Return [x, y] of the center of cell containing provided text 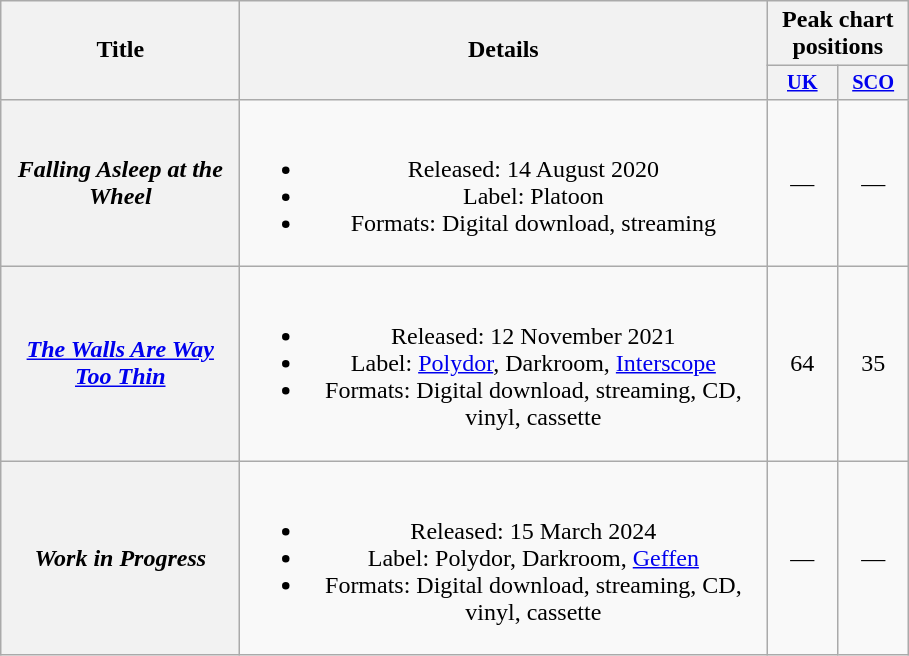
UK [802, 83]
Released: 15 March 2024Label: Polydor, Darkroom, GeffenFormats: Digital download, streaming, CD, vinyl, cassette [504, 558]
Peak chart positions [838, 34]
Falling Asleep at the Wheel [120, 182]
Released: 12 November 2021Label: Polydor, Darkroom, InterscopeFormats: Digital download, streaming, CD, vinyl, cassette [504, 364]
Released: 14 August 2020Label: PlatoonFormats: Digital download, streaming [504, 182]
SCO [874, 83]
Title [120, 50]
64 [802, 364]
Details [504, 50]
35 [874, 364]
The Walls Are Way Too Thin [120, 364]
Work in Progress [120, 558]
